Find where the given text appears and provide that cell's center as [x, y] coordinate. 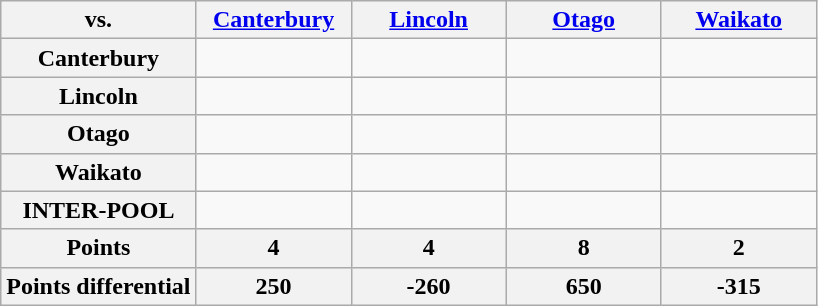
8 [584, 248]
-260 [428, 286]
2 [738, 248]
-315 [738, 286]
650 [584, 286]
vs. [98, 20]
Points differential [98, 286]
250 [274, 286]
INTER-POOL [98, 210]
Points [98, 248]
